Scan for the cell matching the given text and deliver its [X, Y] coordinate at center. 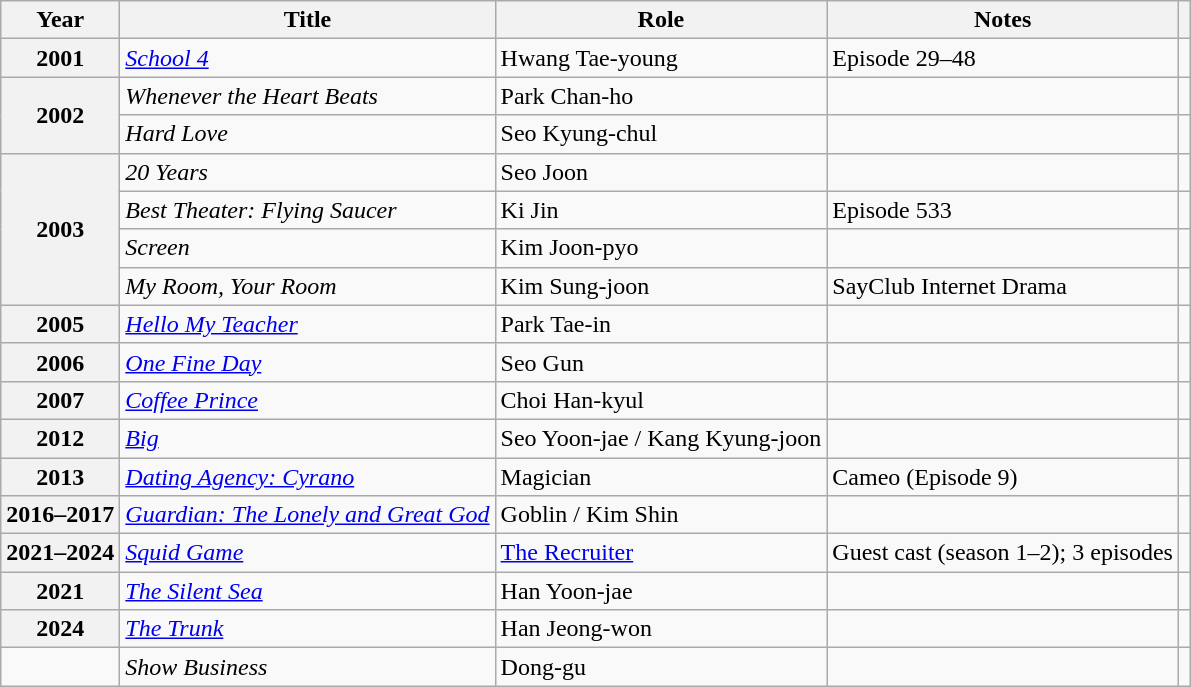
Episode 29–48 [1003, 58]
2021 [60, 591]
2021–2024 [60, 553]
Guardian: The Lonely and Great God [308, 515]
Whenever the Heart Beats [308, 96]
2007 [60, 400]
Guest cast (season 1–2); 3 episodes [1003, 553]
2002 [60, 115]
The Recruiter [661, 553]
Han Yoon-jae [661, 591]
Show Business [308, 667]
Seo Gun [661, 362]
Hello My Teacher [308, 324]
Coffee Prince [308, 400]
My Room, Your Room [308, 286]
Seo Kyung-chul [661, 134]
One Fine Day [308, 362]
Han Jeong-won [661, 629]
2013 [60, 477]
Choi Han-kyul [661, 400]
School 4 [308, 58]
2003 [60, 229]
Magician [661, 477]
Goblin / Kim Shin [661, 515]
The Trunk [308, 629]
Hwang Tae-young [661, 58]
Big [308, 438]
Dating Agency: Cyrano [308, 477]
Screen [308, 248]
Kim Joon-pyo [661, 248]
Park Chan-ho [661, 96]
Seo Joon [661, 172]
Squid Game [308, 553]
Park Tae-in [661, 324]
Role [661, 20]
Seo Yoon-jae / Kang Kyung-joon [661, 438]
Dong-gu [661, 667]
Cameo (Episode 9) [1003, 477]
Kim Sung-joon [661, 286]
2024 [60, 629]
The Silent Sea [308, 591]
Notes [1003, 20]
2016–2017 [60, 515]
Title [308, 20]
Episode 533 [1003, 210]
Hard Love [308, 134]
SayClub Internet Drama [1003, 286]
2005 [60, 324]
2001 [60, 58]
2006 [60, 362]
Ki Jin [661, 210]
2012 [60, 438]
20 Years [308, 172]
Best Theater: Flying Saucer [308, 210]
Year [60, 20]
